Scan for the cell matching the given text and deliver its (x, y) coordinate at center. 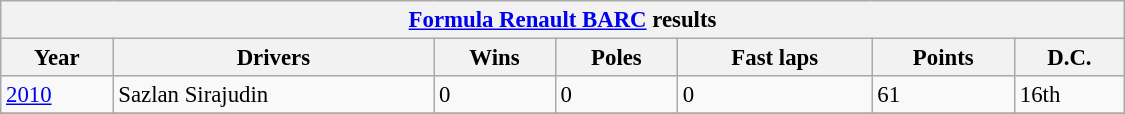
Points (944, 58)
Poles (616, 58)
16th (1070, 95)
Sazlan Sirajudin (274, 95)
D.C. (1070, 58)
Fast laps (775, 58)
Drivers (274, 58)
Year (57, 58)
2010 (57, 95)
Wins (495, 58)
61 (944, 95)
Formula Renault BARC results (563, 20)
